From the cell containing the given text, extract its center point as (X, Y) coordinate. 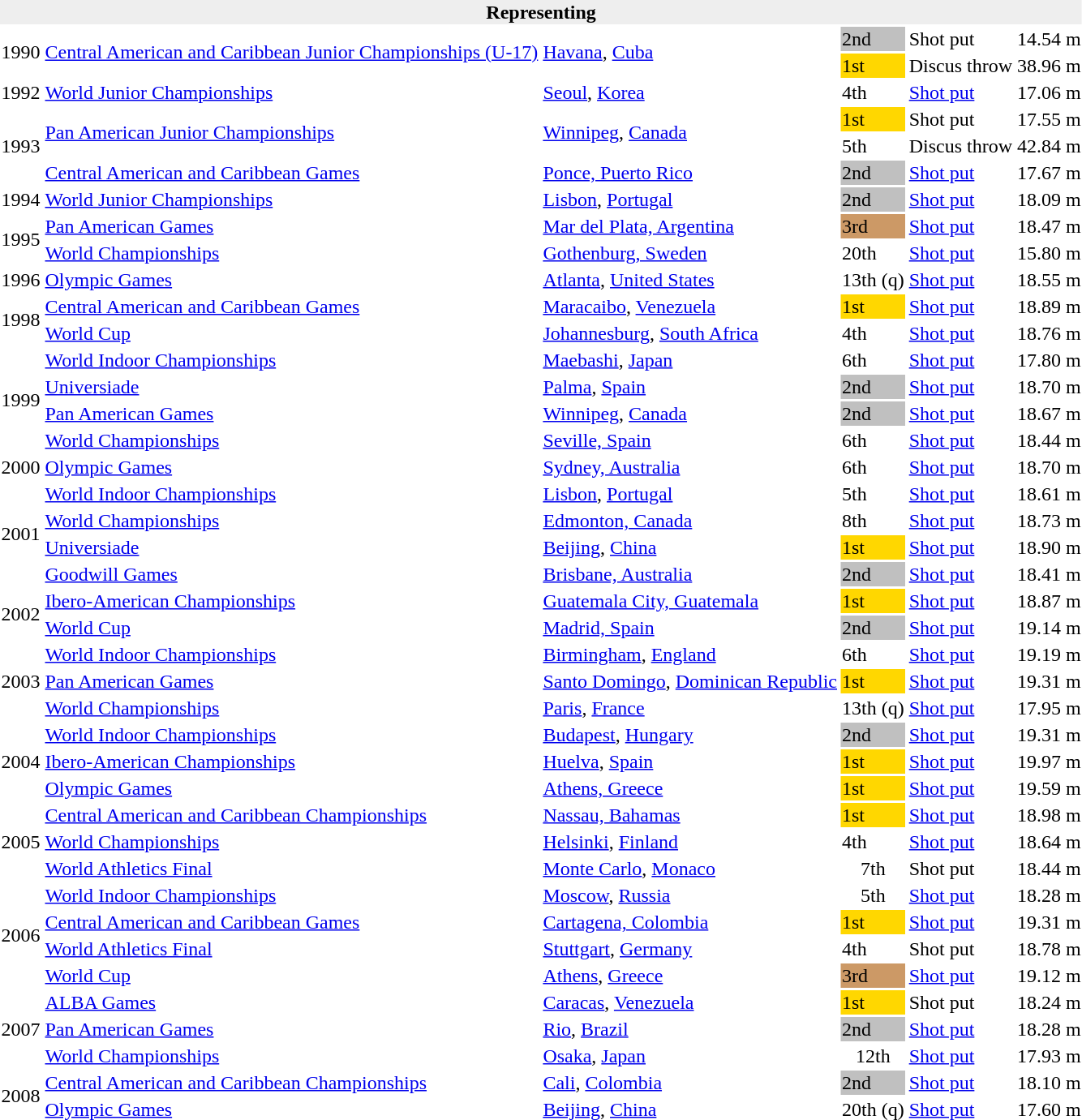
42.84 m (1049, 146)
Stuttgart, Germany (690, 949)
Mar del Plata, Argentina (690, 226)
Sydney, Australia (690, 467)
ALBA Games (292, 1002)
18.10 m (1049, 1083)
17.93 m (1049, 1056)
Edmonton, Canada (690, 521)
18.61 m (1049, 494)
1993 (21, 146)
Nassau, Bahamas (690, 815)
19.12 m (1049, 976)
15.80 m (1049, 253)
17.06 m (1049, 92)
Gothenburg, Sweden (690, 253)
Ponce, Puerto Rico (690, 173)
Brisbane, Australia (690, 574)
19.19 m (1049, 654)
2004 (21, 762)
Guatemala City, Guatemala (690, 601)
Pan American Junior Championships (292, 133)
18.87 m (1049, 601)
Monte Carlo, Monaco (690, 869)
Representing (541, 12)
18.90 m (1049, 547)
Cali, Colombia (690, 1083)
Huelva, Spain (690, 762)
38.96 m (1049, 66)
19.14 m (1049, 628)
1998 (21, 320)
17.80 m (1049, 360)
18.67 m (1049, 414)
1999 (21, 401)
18.64 m (1049, 842)
7th (873, 869)
2000 (21, 467)
1995 (21, 240)
18.41 m (1049, 574)
18.73 m (1049, 521)
18.98 m (1049, 815)
20th (873, 253)
Maebashi, Japan (690, 360)
18.76 m (1049, 333)
Seville, Spain (690, 440)
1990 (21, 52)
2006 (21, 936)
12th (873, 1056)
17.67 m (1049, 173)
Helsinki, Finland (690, 842)
17.95 m (1049, 708)
2001 (21, 534)
2003 (21, 681)
19.97 m (1049, 762)
Moscow, Russia (690, 895)
2005 (21, 842)
18.09 m (1049, 200)
Cartagena, Colombia (690, 922)
Rio, Brazil (690, 1029)
18.89 m (1049, 307)
Caracas, Venezuela (690, 1002)
Atlanta, United States (690, 280)
Birmingham, England (690, 654)
18.55 m (1049, 280)
1994 (21, 200)
1992 (21, 92)
Havana, Cuba (690, 52)
Madrid, Spain (690, 628)
18.78 m (1049, 949)
Central American and Caribbean Junior Championships (U-17) (292, 52)
Maracaibo, Venezuela (690, 307)
1996 (21, 280)
Osaka, Japan (690, 1056)
18.24 m (1049, 1002)
Goodwill Games (292, 574)
Seoul, Korea (690, 92)
Budapest, Hungary (690, 735)
19.59 m (1049, 788)
Beijing, China (690, 547)
Palma, Spain (690, 387)
Santo Domingo, Dominican Republic (690, 681)
2007 (21, 1029)
14.54 m (1049, 39)
Johannesburg, South Africa (690, 333)
2002 (21, 615)
18.47 m (1049, 226)
8th (873, 521)
17.55 m (1049, 119)
Paris, France (690, 708)
